Return the [x, y] coordinate for the center point of the cell that contains the specified text.  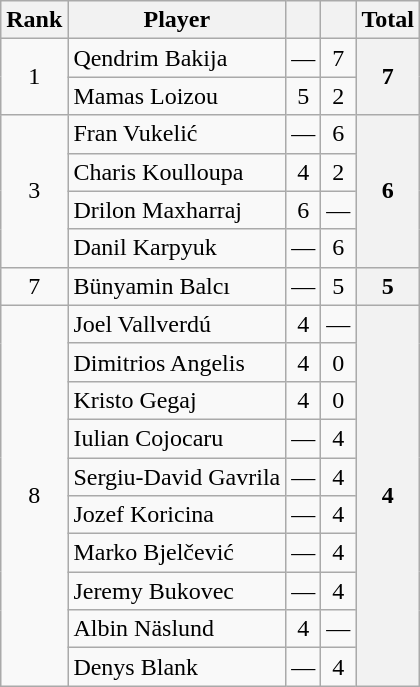
Denys Blank [177, 667]
Dimitrios Angelis [177, 362]
Mamas Loizou [177, 96]
Rank [34, 20]
Qendrim Bakija [177, 58]
8 [34, 496]
Marko Bjelčević [177, 553]
Bünyamin Balcı [177, 286]
Total [388, 20]
Kristo Gegaj [177, 400]
Danil Karpyuk [177, 248]
3 [34, 191]
Drilon Maxharraj [177, 210]
Jeremy Bukovec [177, 591]
1 [34, 77]
Charis Koulloupa [177, 172]
Joel Vallverdú [177, 324]
Player [177, 20]
Iulian Cojocaru [177, 438]
Albin Näslund [177, 629]
Fran Vukelić [177, 134]
Sergiu-David Gavrila [177, 477]
Jozef Koricina [177, 515]
